Pinpoint the cell where the given text exists, returning its [X, Y] midpoint coordinate. 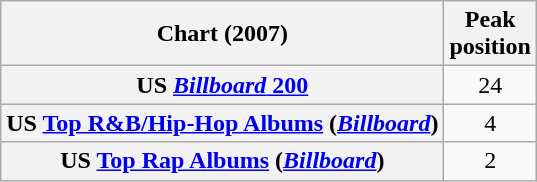
US Top Rap Albums (Billboard) [222, 161]
Peak position [490, 34]
2 [490, 161]
US Top R&B/Hip-Hop Albums (Billboard) [222, 123]
Chart (2007) [222, 34]
US Billboard 200 [222, 85]
24 [490, 85]
4 [490, 123]
